For the text-containing cell, return its midpoint in [X, Y] coordinate format. 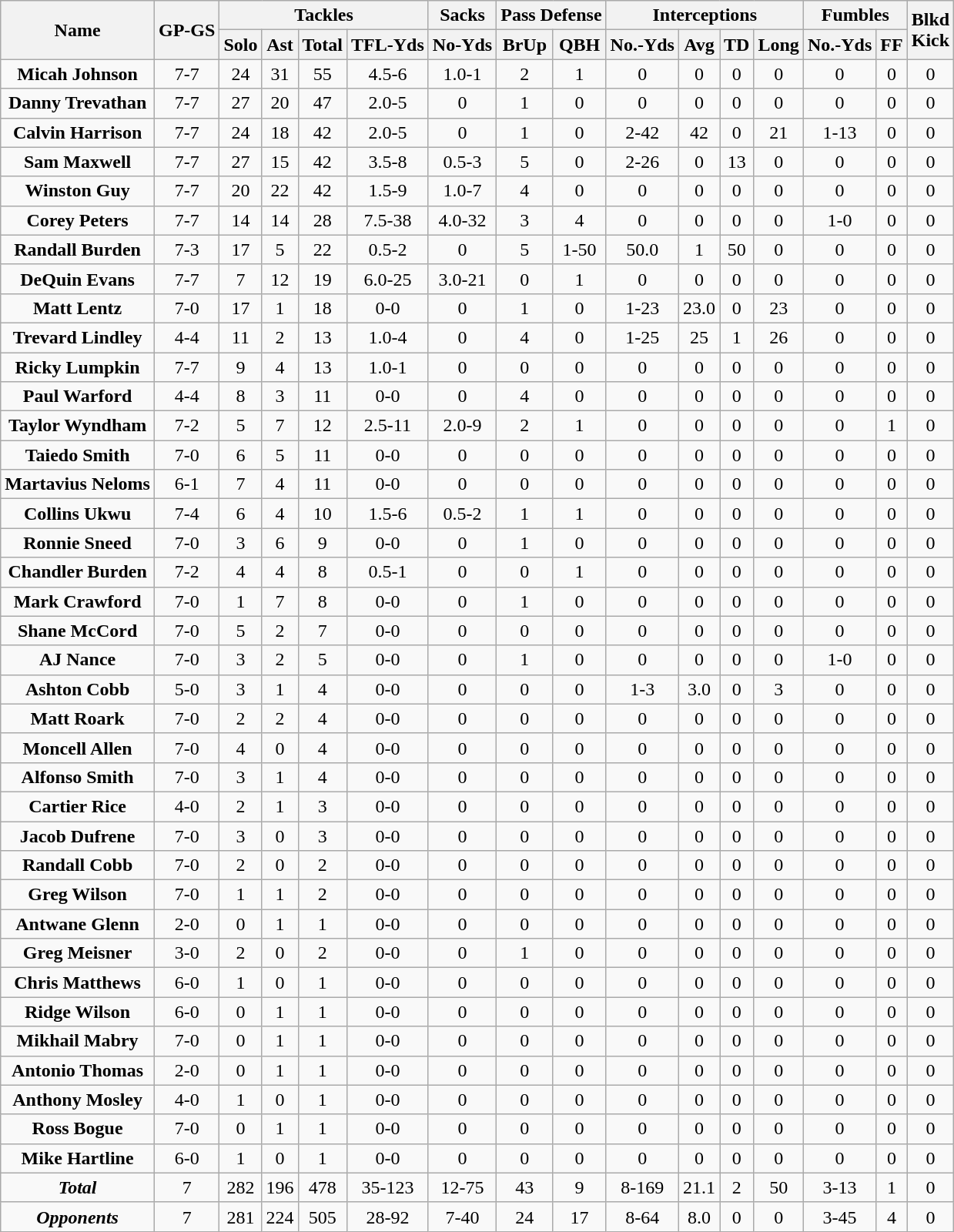
4.0-32 [462, 220]
0.5-1 [388, 572]
1-50 [579, 249]
1-13 [839, 132]
Sacks [462, 15]
35-123 [388, 1187]
Ashton Cobb [78, 689]
7-40 [462, 1217]
1-25 [642, 337]
224 [280, 1217]
Taylor Wyndham [78, 426]
12-75 [462, 1187]
Interceptions [705, 15]
8-64 [642, 1217]
1-23 [642, 308]
BrUp [525, 45]
21 [778, 132]
2-26 [642, 162]
28 [323, 220]
0.5-3 [462, 162]
6.0-25 [388, 279]
43 [525, 1187]
478 [323, 1187]
Name [78, 30]
1.0-4 [388, 337]
Jacob Dufrene [78, 835]
Anthony Mosley [78, 1100]
QBH [579, 45]
No-Yds [462, 45]
Antonio Thomas [78, 1070]
Taiedo Smith [78, 455]
Randall Cobb [78, 865]
3-13 [839, 1187]
10 [323, 514]
Danny Trevathan [78, 103]
Matt Roark [78, 718]
3.0 [699, 689]
3-0 [186, 953]
50.0 [642, 249]
3-45 [839, 1217]
TD [737, 45]
Solo [240, 45]
Corey Peters [78, 220]
2-42 [642, 132]
3.5-8 [388, 162]
196 [280, 1187]
31 [280, 74]
Collins Ukwu [78, 514]
AJ Nance [78, 660]
Ronnie Sneed [78, 543]
Mark Crawford [78, 601]
2.0-9 [462, 426]
1-3 [642, 689]
Avg [699, 45]
Micah Johnson [78, 74]
4.5-6 [388, 74]
Mikhail Mabry [78, 1041]
55 [323, 74]
23.0 [699, 308]
Randall Burden [78, 249]
Winston Guy [78, 191]
Chandler Burden [78, 572]
Ridge Wilson [78, 1012]
DeQuin Evans [78, 279]
3.0-21 [462, 279]
Martavius Neloms [78, 484]
BlkdKick [930, 30]
Tackles [323, 15]
Ricky Lumpkin [78, 367]
21.1 [699, 1187]
Ast [280, 45]
Greg Meisner [78, 953]
2.5-11 [388, 426]
Opponents [78, 1217]
5-0 [186, 689]
Shane McCord [78, 631]
Chris Matthews [78, 983]
8-169 [642, 1187]
19 [323, 279]
Paul Warford [78, 397]
281 [240, 1217]
23 [778, 308]
1.0-7 [462, 191]
15 [280, 162]
Antwane Glenn [78, 924]
Moncell Allen [78, 748]
Greg Wilson [78, 895]
1.5-9 [388, 191]
7.5-38 [388, 220]
Ross Bogue [78, 1129]
47 [323, 103]
7-3 [186, 249]
Mike Hartline [78, 1158]
FF [892, 45]
Sam Maxwell [78, 162]
Matt Lentz [78, 308]
Calvin Harrison [78, 132]
Alfonso Smith [78, 777]
26 [778, 337]
28-92 [388, 1217]
282 [240, 1187]
Trevard Lindley [78, 337]
6-1 [186, 484]
GP-GS [186, 30]
25 [699, 337]
1.5-6 [388, 514]
Long [778, 45]
7-4 [186, 514]
TFL-Yds [388, 45]
Fumbles [855, 15]
Cartier Rice [78, 806]
505 [323, 1217]
Pass Defense [551, 15]
8.0 [699, 1217]
